Return [x, y] of the center of cell containing provided text 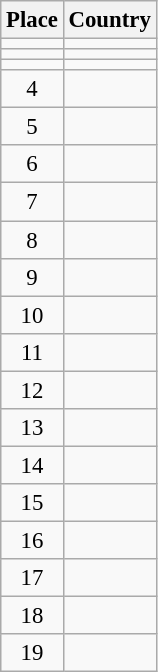
13 [32, 428]
11 [32, 352]
6 [32, 165]
9 [32, 277]
5 [32, 127]
17 [32, 578]
Country [110, 20]
Place [32, 20]
18 [32, 616]
14 [32, 465]
15 [32, 503]
8 [32, 240]
19 [32, 653]
16 [32, 540]
7 [32, 202]
4 [32, 89]
12 [32, 390]
10 [32, 315]
